Output the (X, Y) coordinate of the center of the cell containing the given text.  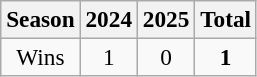
Total (226, 19)
2024 (108, 19)
0 (166, 57)
Wins (40, 57)
2025 (166, 19)
Season (40, 19)
